Determine the (X, Y) coordinate at the center of the cell enclosing the given text.  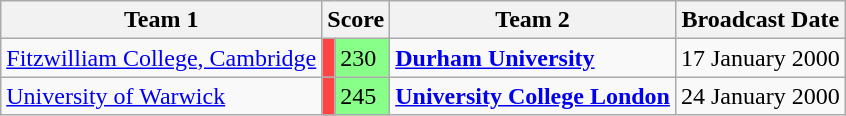
University of Warwick (162, 96)
24 January 2000 (760, 96)
Team 2 (533, 20)
245 (362, 96)
Team 1 (162, 20)
Fitzwilliam College, Cambridge (162, 58)
17 January 2000 (760, 58)
University College London (533, 96)
Score (356, 20)
230 (362, 58)
Durham University (533, 58)
Broadcast Date (760, 20)
